Return the [X, Y] coordinate for the center point of the cell that contains the specified text.  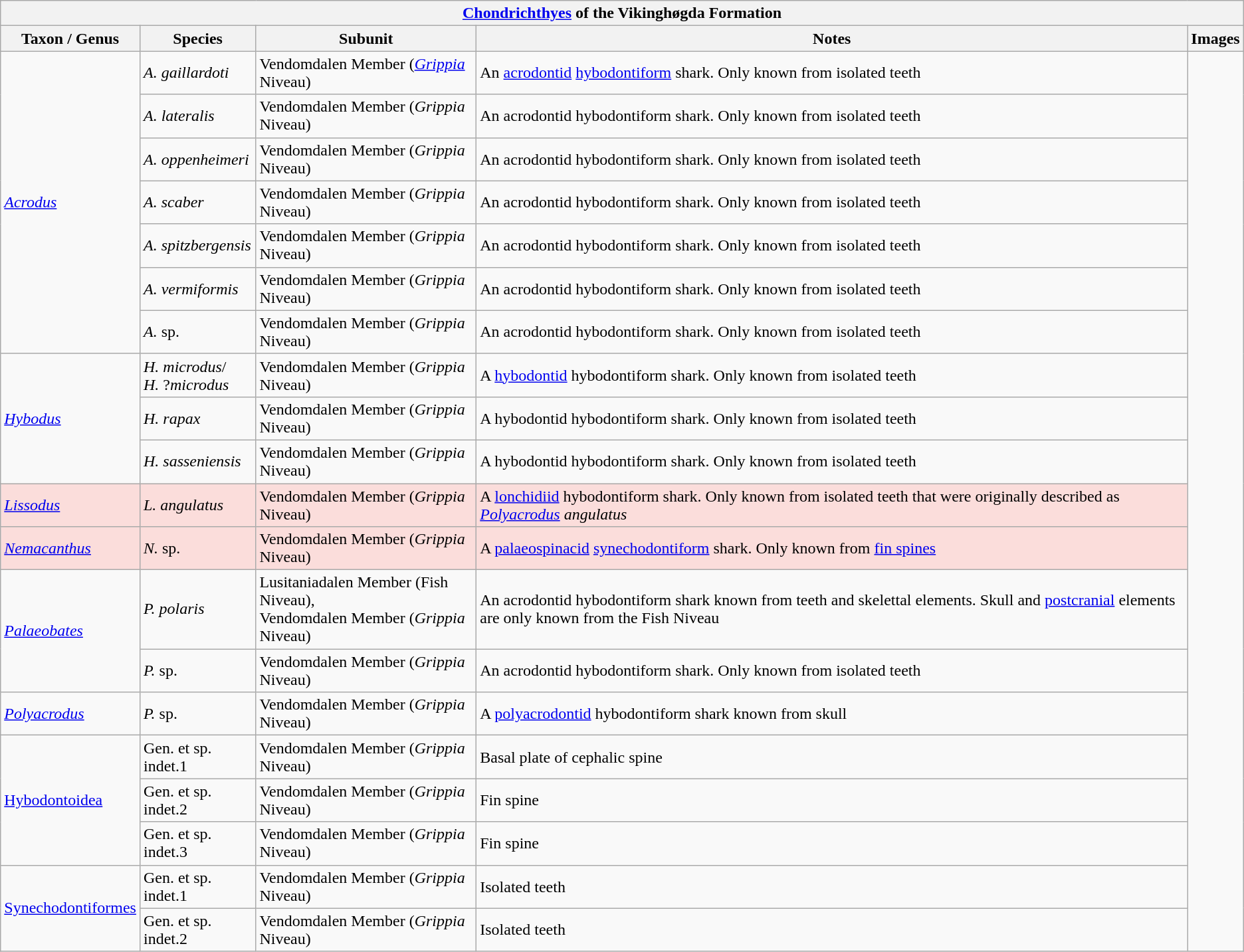
N. sp. [197, 549]
A. lateralis [197, 116]
Hybodontoidea [70, 800]
H. sasseniensis [197, 461]
Synechodontiformes [70, 908]
P. polaris [197, 610]
A. vermiformis [197, 288]
A. spitzbergensis [197, 246]
Hybodus [70, 419]
A. sp. [197, 332]
Lissodus [70, 505]
Taxon / Genus [70, 39]
Palaeobates [70, 631]
Nemacanthus [70, 549]
A palaeospinacid synechodontiform shark. Only known from fin spines [832, 549]
Polyacrodus [70, 714]
H. rapax [197, 419]
Acrodus [70, 202]
Basal plate of cephalic spine [832, 757]
A polyacrodontid hybodontiform shark known from skull [832, 714]
A lonchidiid hybodontiform shark. Only known from isolated teeth that were originally described as Polyacrodus angulatus [832, 505]
L. angulatus [197, 505]
Lusitaniadalen Member (Fish Niveau),Vendomdalen Member (Grippia Niveau) [366, 610]
A. gaillardoti [197, 73]
Notes [832, 39]
H. microdus/H. ?microdus [197, 375]
Chondrichthyes of the Vikinghøgda Formation [622, 13]
An acrodontid hybodontiform shark known from teeth and skelettal elements. Skull and postcranial elements are only known from the Fish Niveau [832, 610]
Species [197, 39]
Images [1215, 39]
Subunit [366, 39]
Gen. et sp. indet.3 [197, 844]
A. scaber [197, 202]
A. oppenheimeri [197, 159]
